Return [x, y] of the center of cell containing provided text 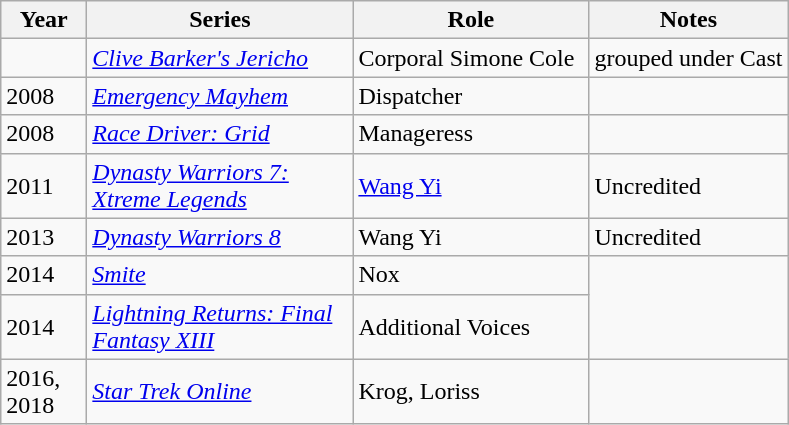
Year [44, 20]
Star Trek Online [220, 392]
Clive Barker's Jericho [220, 58]
Dynasty Warriors 8 [220, 237]
Role [471, 20]
Manageress [471, 134]
Race Driver: Grid [220, 134]
2013 [44, 237]
2011 [44, 186]
Smite [220, 275]
Series [220, 20]
2016, 2018 [44, 392]
Dynasty Warriors 7: Xtreme Legends [220, 186]
Dispatcher [471, 96]
grouped under Cast [688, 58]
Emergency Mayhem [220, 96]
Lightning Returns: Final Fantasy XIII [220, 326]
Krog, Loriss [471, 392]
Corporal Simone Cole [471, 58]
Nox [471, 275]
Additional Voices [471, 326]
Notes [688, 20]
